Identify which cell holds the provided text, then report its [x, y] central coordinate. 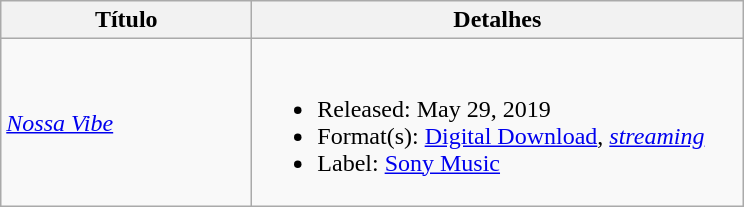
Detalhes [498, 20]
Título [126, 20]
Released: May 29, 2019Format(s): Digital Download, streamingLabel: Sony Music [498, 122]
Nossa Vibe [126, 122]
